Detect which cell encompasses the target text, then output its [x, y] center coordinate. 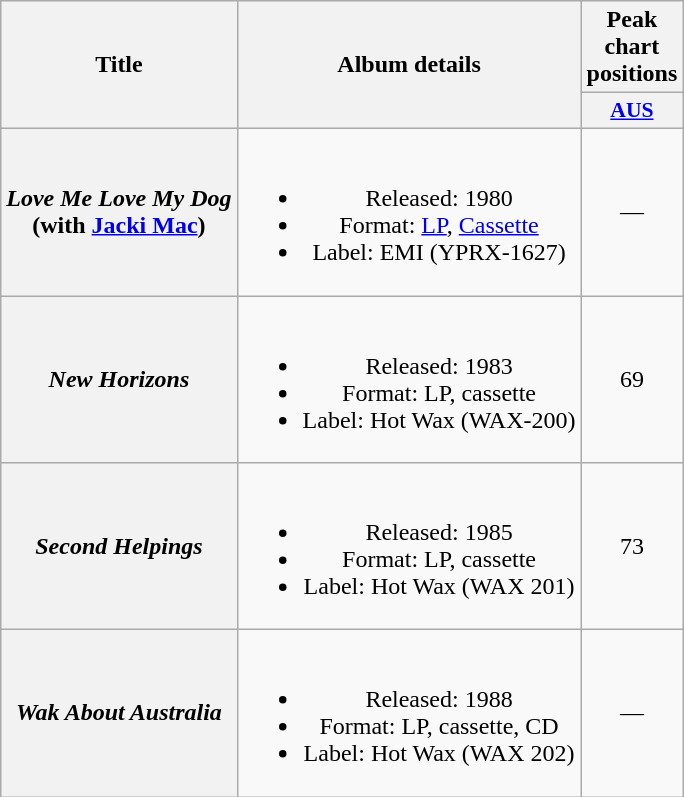
Wak About Australia [119, 714]
Released: 1985Format: LP, cassetteLabel: Hot Wax (WAX 201) [409, 546]
69 [632, 380]
Second Helpings [119, 546]
Released: 1980Format: LP, CassetteLabel: EMI (YPRX-1627) [409, 212]
Love Me Love My Dog (with Jacki Mac) [119, 212]
Released: 1983Format: LP, cassetteLabel: Hot Wax (WAX-200) [409, 380]
AUS [632, 111]
73 [632, 546]
Peak chartpositions [632, 47]
Title [119, 65]
Album details [409, 65]
New Horizons [119, 380]
Released: 1988Format: LP, cassette, CDLabel: Hot Wax (WAX 202) [409, 714]
